Locate the cell with the specified text and output its (x, y) center coordinate. 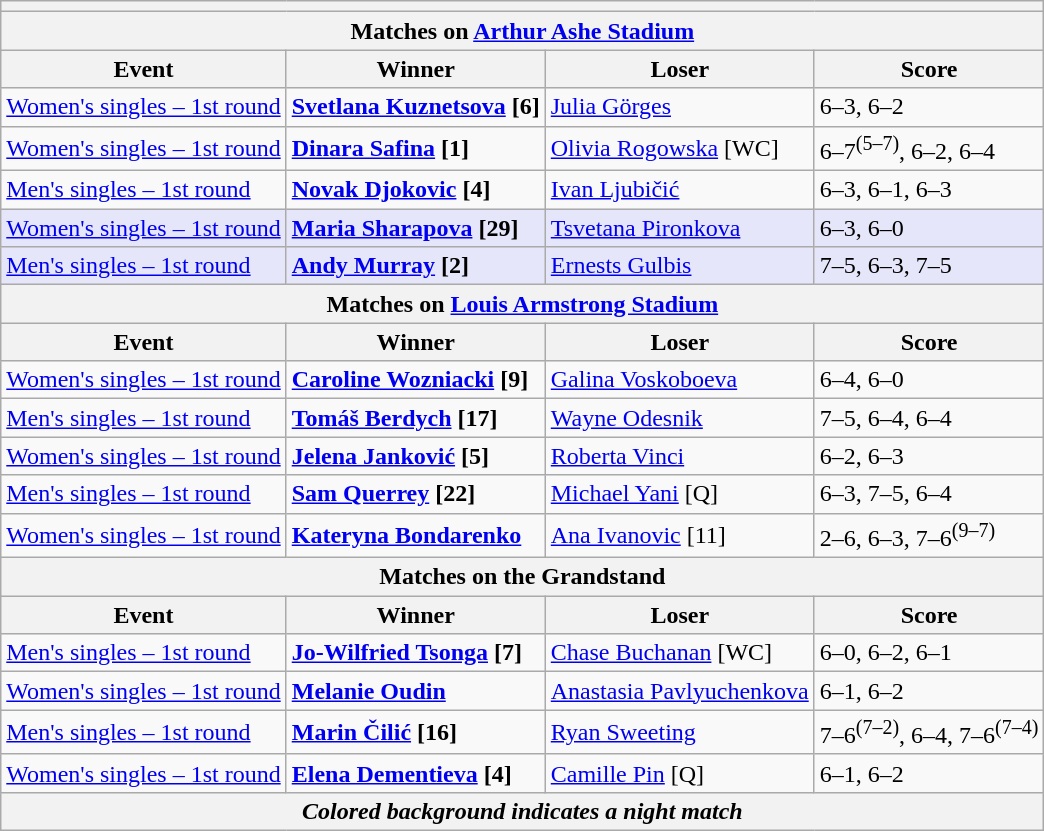
Novak Djokovic [4] (416, 190)
Andy Murray [2] (416, 266)
Michael Yani [Q] (680, 494)
Ivan Ljubičić (680, 190)
Galina Voskoboeva (680, 380)
6–0, 6–2, 6–1 (929, 653)
Ryan Sweeting (680, 732)
Caroline Wozniacki [9] (416, 380)
Julia Görges (680, 107)
Matches on Louis Armstrong Stadium (522, 304)
Melanie Oudin (416, 691)
Matches on Arthur Ashe Stadium (522, 31)
6–3, 6–1, 6–3 (929, 190)
6–3, 6–0 (929, 228)
Anastasia Pavlyuchenkova (680, 691)
Chase Buchanan [WC] (680, 653)
6–3, 6–2 (929, 107)
Roberta Vinci (680, 456)
Marin Čilić [16] (416, 732)
6–4, 6–0 (929, 380)
Sam Querrey [22] (416, 494)
Camille Pin [Q] (680, 773)
6–2, 6–3 (929, 456)
Elena Dementieva [4] (416, 773)
Jelena Janković [5] (416, 456)
Wayne Odesnik (680, 418)
Ana Ivanovic [11] (680, 536)
Kateryna Bondarenko (416, 536)
Tsvetana Pironkova (680, 228)
6–3, 7–5, 6–4 (929, 494)
Ernests Gulbis (680, 266)
7–5, 6–3, 7–5 (929, 266)
Maria Sharapova [29] (416, 228)
Svetlana Kuznetsova [6] (416, 107)
Matches on the Grandstand (522, 577)
2–6, 6–3, 7–6(9–7) (929, 536)
Colored background indicates a night match (522, 812)
7–6(7–2), 6–4, 7–6(7–4) (929, 732)
Jo-Wilfried Tsonga [7] (416, 653)
Dinara Safina [1] (416, 148)
6–7(5–7), 6–2, 6–4 (929, 148)
Olivia Rogowska [WC] (680, 148)
Tomáš Berdych [17] (416, 418)
7–5, 6–4, 6–4 (929, 418)
